Pinpoint the cell where the given text exists, returning its (X, Y) midpoint coordinate. 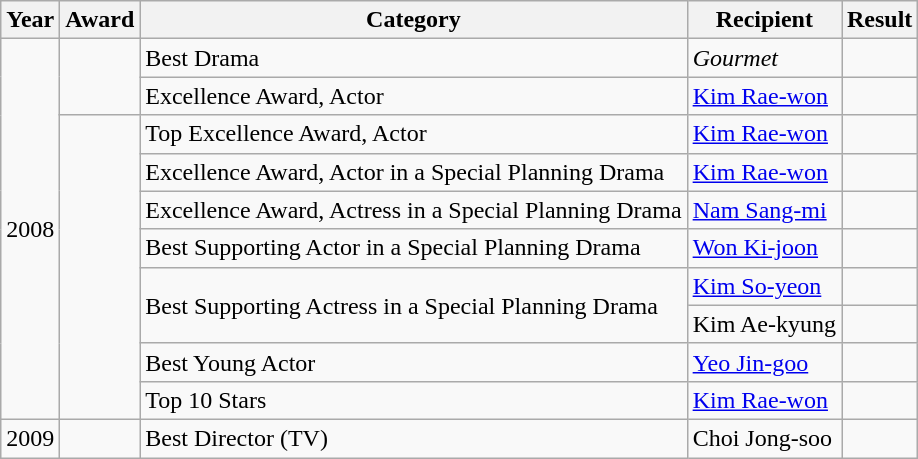
Excellence Award, Actor (414, 96)
Gourmet (764, 58)
Result (880, 20)
Best Supporting Actress in a Special Planning Drama (414, 305)
Won Ki-joon (764, 248)
Category (414, 20)
Best Drama (414, 58)
Top Excellence Award, Actor (414, 134)
Recipient (764, 20)
2008 (30, 230)
Best Director (TV) (414, 438)
Best Supporting Actor in a Special Planning Drama (414, 248)
Kim Ae-kyung (764, 324)
Choi Jong-soo (764, 438)
Excellence Award, Actress in a Special Planning Drama (414, 210)
Excellence Award, Actor in a Special Planning Drama (414, 172)
Nam Sang-mi (764, 210)
Year (30, 20)
Best Young Actor (414, 362)
Yeo Jin-goo (764, 362)
Award (100, 20)
2009 (30, 438)
Top 10 Stars (414, 400)
Kim So-yeon (764, 286)
